Extract the [x, y] coordinate from the center of the cell holding the provided text.  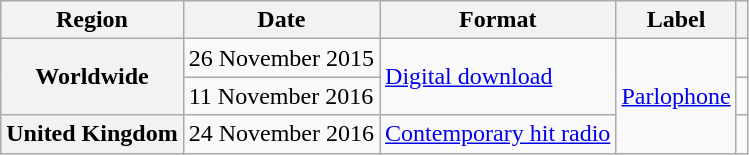
24 November 2016 [281, 134]
Date [281, 20]
Contemporary hit radio [498, 134]
Region [92, 20]
United Kingdom [92, 134]
Parlophone [676, 96]
Format [498, 20]
Digital download [498, 77]
Worldwide [92, 77]
Label [676, 20]
26 November 2015 [281, 58]
11 November 2016 [281, 96]
